Detect which cell encompasses the target text, then output its (X, Y) center coordinate. 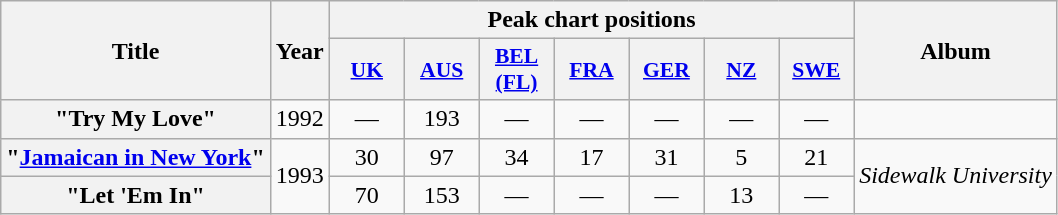
Album (956, 50)
70 (366, 195)
31 (666, 157)
"Jamaican in New York" (136, 157)
"Try My Love" (136, 119)
17 (592, 157)
"Let 'Em In" (136, 195)
UK (366, 70)
AUS (442, 70)
Peak chart positions (591, 20)
21 (816, 157)
193 (442, 119)
13 (742, 195)
30 (366, 157)
153 (442, 195)
Sidewalk University (956, 176)
1992 (300, 119)
GER (666, 70)
34 (516, 157)
SWE (816, 70)
5 (742, 157)
FRA (592, 70)
Title (136, 50)
NZ (742, 70)
BEL(FL) (516, 70)
97 (442, 157)
Year (300, 50)
1993 (300, 176)
